Determine the (x, y) coordinate at the center of the cell enclosing the given text.  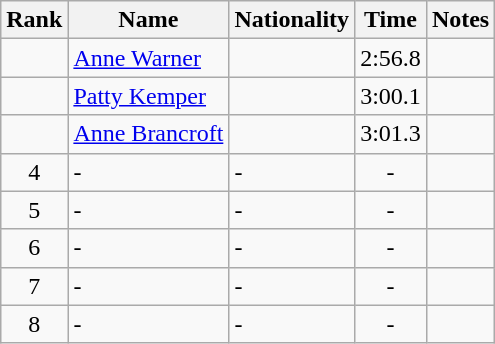
Name (148, 20)
3:00.1 (391, 96)
6 (34, 248)
4 (34, 172)
2:56.8 (391, 58)
Time (391, 20)
Notes (460, 20)
Anne Warner (148, 58)
Rank (34, 20)
Anne Brancroft (148, 134)
7 (34, 286)
Patty Kemper (148, 96)
Nationality (292, 20)
3:01.3 (391, 134)
8 (34, 324)
5 (34, 210)
